Detect which cell encompasses the target text, then output its (X, Y) center coordinate. 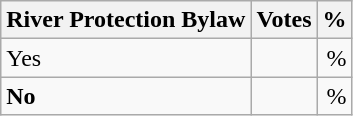
No (126, 96)
Votes (284, 20)
River Protection Bylaw (126, 20)
Yes (126, 58)
